Determine the [x, y] coordinate at the center of the cell enclosing the given text.  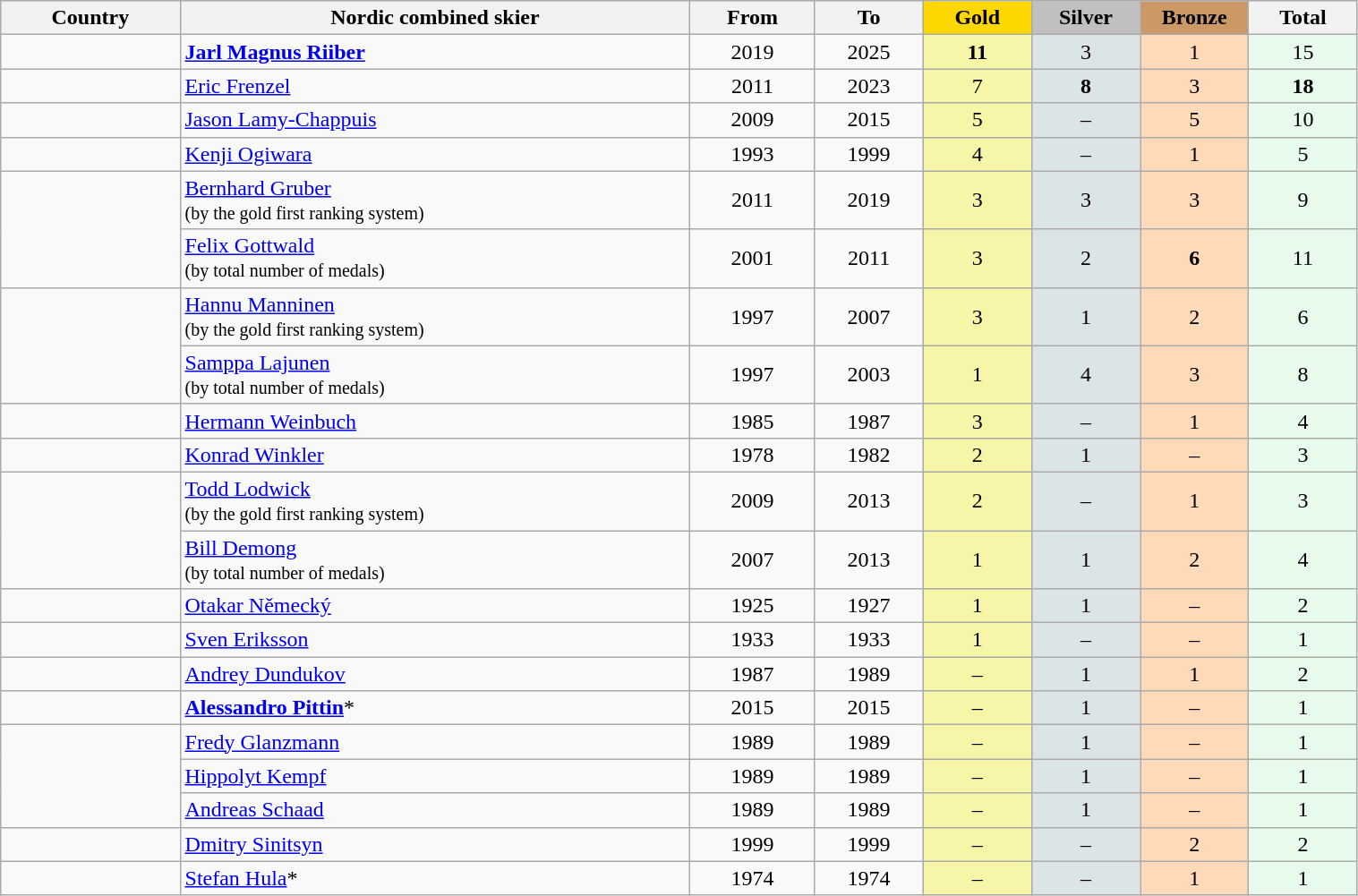
Sven Eriksson [435, 640]
Todd Lodwick(by the gold first ranking system) [435, 501]
1982 [868, 455]
Otakar Německý [435, 606]
Dmitry Sinitsyn [435, 844]
Hannu Manninen(by the gold first ranking system) [435, 317]
Konrad Winkler [435, 455]
Bernhard Gruber(by the gold first ranking system) [435, 201]
Felix Gottwald(by total number of medals) [435, 258]
From [752, 18]
2023 [868, 86]
2003 [868, 374]
Nordic combined skier [435, 18]
Silver [1085, 18]
To [868, 18]
Jarl Magnus Riiber [435, 52]
Andreas Schaad [435, 810]
1993 [752, 154]
15 [1303, 52]
Total [1303, 18]
Hermann Weinbuch [435, 421]
18 [1303, 86]
1927 [868, 606]
1978 [752, 455]
Kenji Ogiwara [435, 154]
9 [1303, 201]
1925 [752, 606]
Andrey Dundukov [435, 674]
Hippolyt Kempf [435, 776]
Country [90, 18]
1985 [752, 421]
Bill Demong(by total number of medals) [435, 559]
Gold [978, 18]
10 [1303, 120]
7 [978, 86]
Eric Frenzel [435, 86]
2025 [868, 52]
Fredy Glanzmann [435, 742]
Samppa Lajunen(by total number of medals) [435, 374]
Jason Lamy-Chappuis [435, 120]
Bronze [1194, 18]
Alessandro Pittin* [435, 708]
Stefan Hula* [435, 878]
2001 [752, 258]
